Determine the [x, y] coordinate at the center of the cell enclosing the given text.  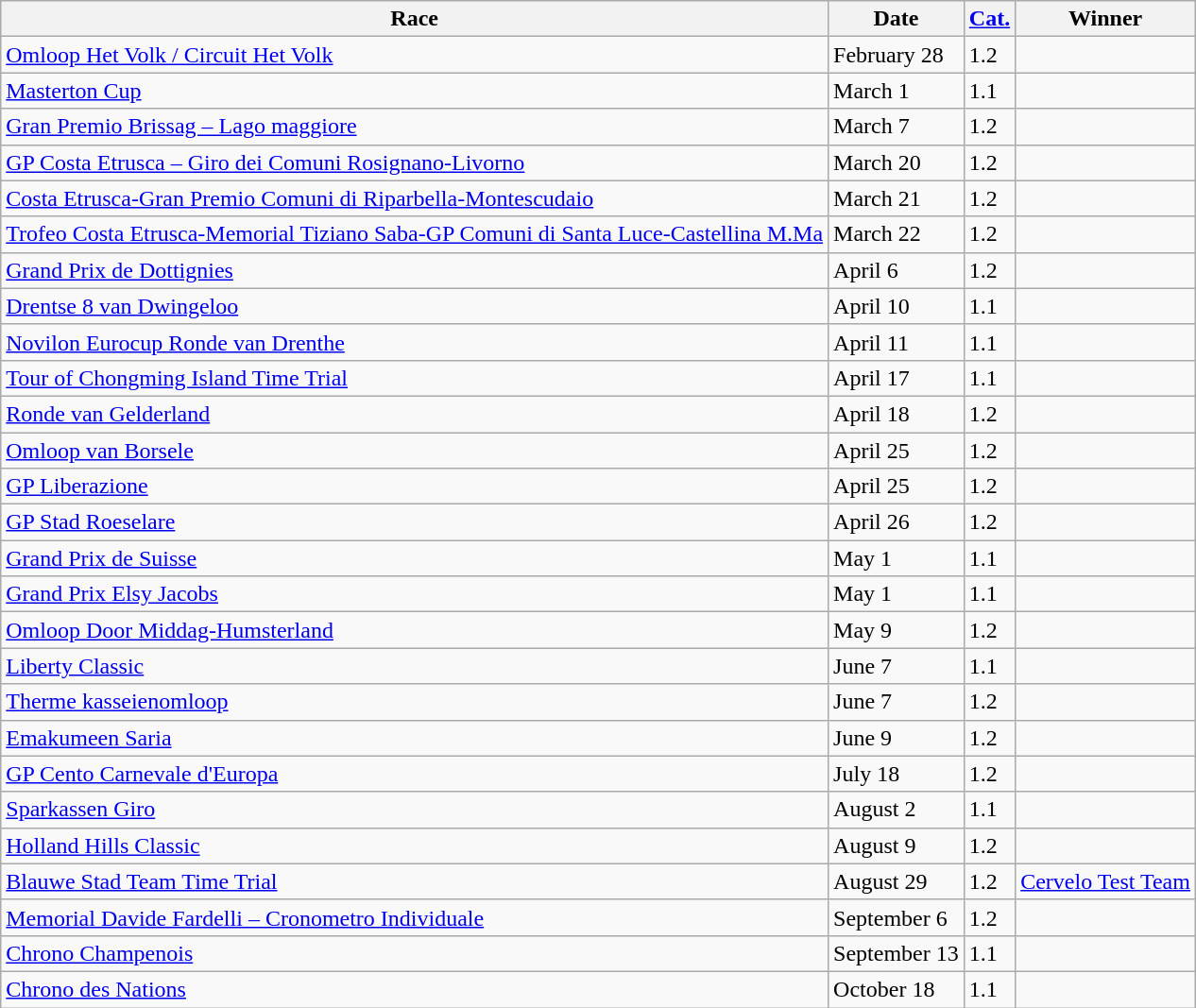
April 26 [897, 522]
February 28 [897, 55]
Gran Premio Brissag – Lago maggiore [415, 127]
GP Stad Roeselare [415, 522]
Memorial Davide Fardelli – Cronometro Individuale [415, 917]
September 13 [897, 953]
Emakumeen Saria [415, 738]
Chrono des Nations [415, 989]
GP Cento Carnevale d'Europa [415, 774]
Costa Etrusca-Gran Premio Comuni di Riparbella-Montescudaio [415, 198]
August 9 [897, 846]
August 2 [897, 810]
Grand Prix de Dottignies [415, 270]
April 18 [897, 414]
Cervelo Test Team [1105, 881]
August 29 [897, 881]
April 11 [897, 342]
Race [415, 19]
October 18 [897, 989]
March 22 [897, 234]
Cat. [989, 19]
GP Liberazione [415, 487]
Grand Prix de Suisse [415, 558]
Novilon Eurocup Ronde van Drenthe [415, 342]
September 6 [897, 917]
Masterton Cup [415, 91]
Trofeo Costa Etrusca-Memorial Tiziano Saba-GP Comuni di Santa Luce-Castellina M.Ma [415, 234]
Liberty Classic [415, 666]
July 18 [897, 774]
Omloop Door Middag-Humsterland [415, 630]
Therme kasseienomloop [415, 702]
Date [897, 19]
Sparkassen Giro [415, 810]
April 10 [897, 306]
June 9 [897, 738]
March 1 [897, 91]
Chrono Champenois [415, 953]
Grand Prix Elsy Jacobs [415, 594]
March 21 [897, 198]
Winner [1105, 19]
Omloop van Borsele [415, 451]
Omloop Het Volk / Circuit Het Volk [415, 55]
Ronde van Gelderland [415, 414]
March 20 [897, 162]
April 6 [897, 270]
Tour of Chongming Island Time Trial [415, 378]
GP Costa Etrusca – Giro dei Comuni Rosignano-Livorno [415, 162]
May 9 [897, 630]
March 7 [897, 127]
Blauwe Stad Team Time Trial [415, 881]
April 17 [897, 378]
Holland Hills Classic [415, 846]
Drentse 8 van Dwingeloo [415, 306]
